Output the (X, Y) coordinate of the center of the cell containing the given text.  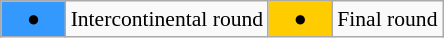
Intercontinental round (168, 19)
Final round (387, 19)
